Scan for the cell matching the given text and deliver its (x, y) coordinate at center. 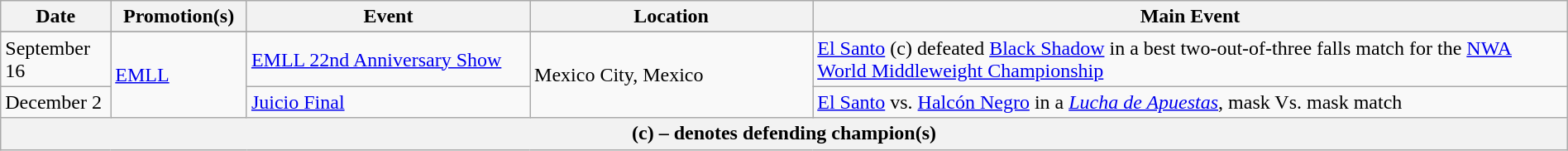
(c) – denotes defending champion(s) (784, 134)
EMLL (179, 75)
El Santo (c) defeated Black Shadow in a best two-out-of-three falls match for the NWA World Middleweight Championship (1191, 60)
EMLL 22nd Anniversary Show (388, 60)
Event (388, 17)
Promotion(s) (179, 17)
Main Event (1191, 17)
September 16 (56, 60)
Juicio Final (388, 102)
December 2 (56, 102)
Location (672, 17)
Mexico City, Mexico (672, 75)
Date (56, 17)
El Santo vs. Halcón Negro in a Lucha de Apuestas, mask Vs. mask match (1191, 102)
